Return the (x, y) coordinate for the center point of the cell that contains the specified text.  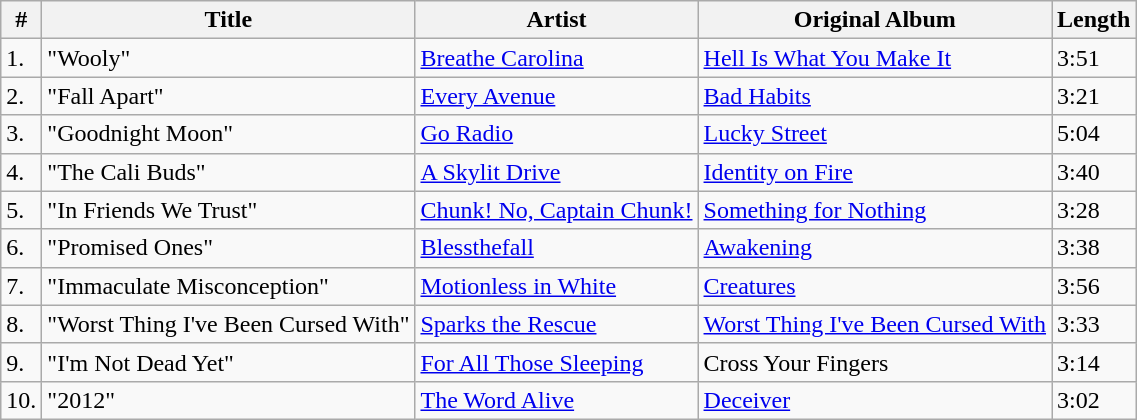
5. (22, 210)
Lucky Street (875, 134)
Sparks the Rescue (556, 324)
Identity on Fire (875, 172)
8. (22, 324)
3:21 (1094, 96)
4. (22, 172)
9. (22, 362)
Cross Your Fingers (875, 362)
Hell Is What You Make It (875, 58)
3:40 (1094, 172)
Creatures (875, 286)
"Goodnight Moon" (228, 134)
2. (22, 96)
Original Album (875, 20)
Worst Thing I've Been Cursed With (875, 324)
"2012" (228, 400)
"Immaculate Misconception" (228, 286)
"I'm Not Dead Yet" (228, 362)
Something for Nothing (875, 210)
5:04 (1094, 134)
The Word Alive (556, 400)
For All Those Sleeping (556, 362)
3:14 (1094, 362)
3:51 (1094, 58)
6. (22, 248)
Artist (556, 20)
3. (22, 134)
Motionless in White (556, 286)
# (22, 20)
3:33 (1094, 324)
A Skylit Drive (556, 172)
Every Avenue (556, 96)
10. (22, 400)
Length (1094, 20)
"Promised Ones" (228, 248)
Go Radio (556, 134)
"Wooly" (228, 58)
Chunk! No, Captain Chunk! (556, 210)
3:28 (1094, 210)
Breathe Carolina (556, 58)
"In Friends We Trust" (228, 210)
3:02 (1094, 400)
Bad Habits (875, 96)
Title (228, 20)
"The Cali Buds" (228, 172)
"Fall Apart" (228, 96)
7. (22, 286)
1. (22, 58)
Blessthefall (556, 248)
"Worst Thing I've Been Cursed With" (228, 324)
Deceiver (875, 400)
Awakening (875, 248)
3:38 (1094, 248)
3:56 (1094, 286)
